Return the [x, y] coordinate for the center point of the cell that contains the specified text.  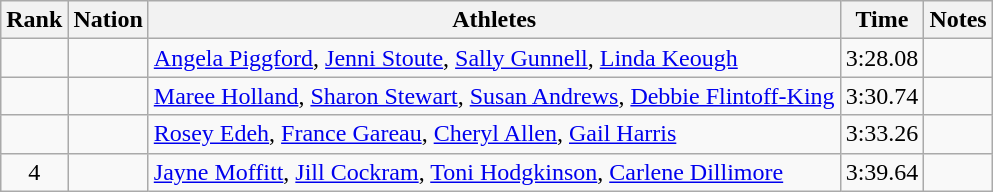
Time [882, 20]
Nation [108, 20]
3:39.64 [882, 172]
Angela Piggford, Jenni Stoute, Sally Gunnell, Linda Keough [494, 58]
Notes [958, 20]
Jayne Moffitt, Jill Cockram, Toni Hodgkinson, Carlene Dillimore [494, 172]
Rosey Edeh, France Gareau, Cheryl Allen, Gail Harris [494, 134]
Athletes [494, 20]
Maree Holland, Sharon Stewart, Susan Andrews, Debbie Flintoff-King [494, 96]
4 [34, 172]
3:33.26 [882, 134]
Rank [34, 20]
3:30.74 [882, 96]
3:28.08 [882, 58]
